Output the [X, Y] coordinate of the center of the cell containing the given text.  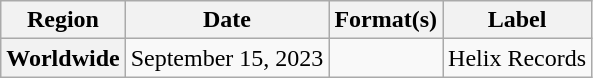
September 15, 2023 [227, 58]
Worldwide [63, 58]
Region [63, 20]
Label [518, 20]
Date [227, 20]
Format(s) [386, 20]
Helix Records [518, 58]
